Pinpoint the cell where the given text exists, returning its (x, y) midpoint coordinate. 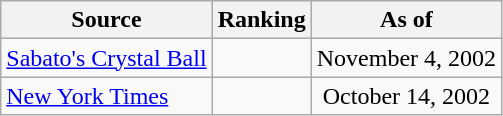
October 14, 2002 (406, 96)
November 4, 2002 (406, 58)
As of (406, 20)
Ranking (262, 20)
Sabato's Crystal Ball (106, 58)
Source (106, 20)
New York Times (106, 96)
